Capture the cell that displays the provided text and extract its (X, Y) central coordinate. 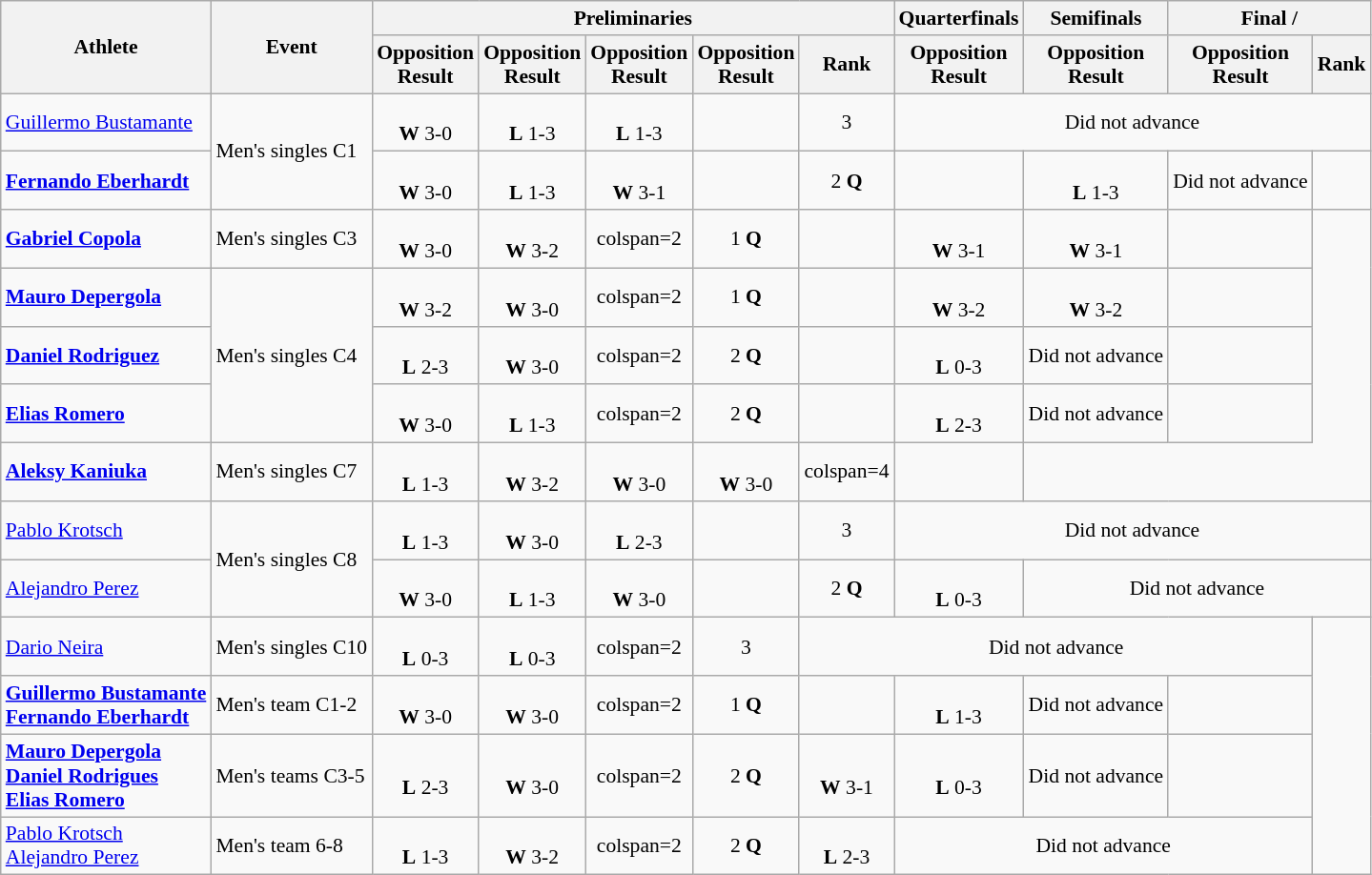
colspan=4 (847, 473)
Fernando Eberhardt (107, 181)
Men's singles C1 (292, 152)
Guillermo BustamanteFernando Eberhardt (107, 705)
Mauro DepergolaDaniel RodriguesElias Romero (107, 776)
Men's singles C10 (292, 646)
Preliminaries (633, 18)
Men's singles C7 (292, 473)
Final / (1269, 18)
Men's team C1-2 (292, 705)
Gabriel Copola (107, 238)
Athlete (107, 48)
Semifinals (1096, 18)
Men's singles C3 (292, 238)
Men's team 6-8 (292, 846)
Men's singles C8 (292, 560)
Mauro Depergola (107, 297)
Pablo KrotschAlejandro Perez (107, 846)
Dario Neira (107, 646)
Guillermo Bustamante (107, 122)
Aleksy Kaniuka (107, 473)
Men's teams C3-5 (292, 776)
Pablo Krotsch (107, 530)
Daniel Rodriguez (107, 355)
Alejandro Perez (107, 589)
Men's singles C4 (292, 355)
Elias Romero (107, 414)
Quarterfinals (959, 18)
Event (292, 48)
